Find where the given text appears and provide that cell's center as [x, y] coordinate. 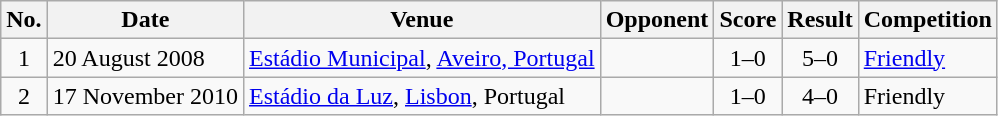
20 August 2008 [145, 58]
Venue [422, 20]
Competition [928, 20]
Estádio Municipal, Aveiro, Portugal [422, 58]
Opponent [657, 20]
Result [820, 20]
17 November 2010 [145, 96]
Date [145, 20]
5–0 [820, 58]
1 [24, 58]
No. [24, 20]
4–0 [820, 96]
2 [24, 96]
Estádio da Luz, Lisbon, Portugal [422, 96]
Score [748, 20]
